Capture the cell that displays the provided text and extract its [x, y] central coordinate. 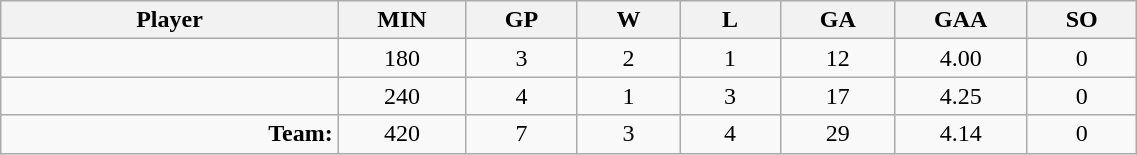
MIN [402, 20]
180 [402, 58]
420 [402, 134]
L [730, 20]
4.00 [961, 58]
17 [838, 96]
4.25 [961, 96]
29 [838, 134]
Team: [170, 134]
Player [170, 20]
240 [402, 96]
W [628, 20]
4.14 [961, 134]
SO [1081, 20]
12 [838, 58]
7 [522, 134]
GAA [961, 20]
2 [628, 58]
GA [838, 20]
GP [522, 20]
